Find where the given text appears and provide that cell's center as (X, Y) coordinate. 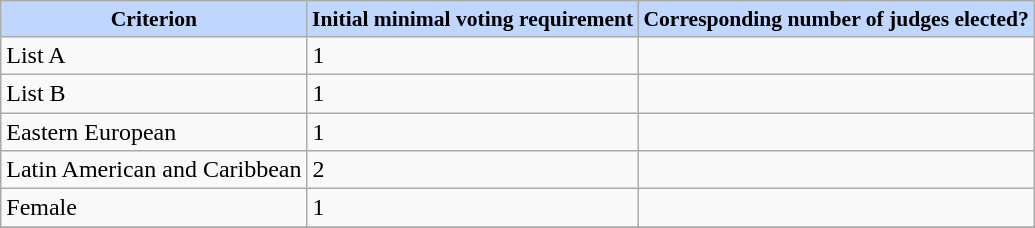
List A (154, 55)
Criterion (154, 19)
Female (154, 208)
Eastern European (154, 131)
List B (154, 93)
Latin American and Caribbean (154, 170)
Corresponding number of judges elected? (836, 19)
Initial minimal voting requirement (472, 19)
2 (472, 170)
